Return the (X, Y) coordinate for the center point of the cell that contains the specified text.  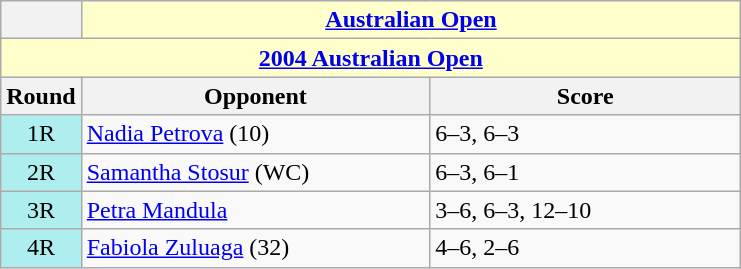
6–3, 6–1 (586, 172)
Opponent (256, 96)
6–3, 6–3 (586, 134)
4–6, 2–6 (586, 248)
1R (41, 134)
Round (41, 96)
2R (41, 172)
3–6, 6–3, 12–10 (586, 210)
4R (41, 248)
2004 Australian Open (371, 58)
Petra Mandula (256, 210)
3R (41, 210)
Score (586, 96)
Fabiola Zuluaga (32) (256, 248)
Nadia Petrova (10) (256, 134)
Samantha Stosur (WC) (256, 172)
Australian Open (411, 20)
